Locate the cell with the specified text and output its [X, Y] center coordinate. 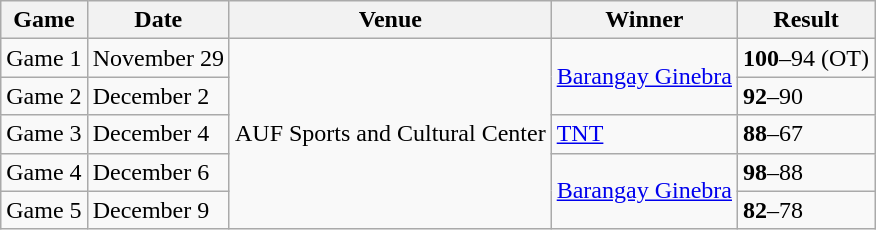
December 2 [158, 96]
92–90 [806, 96]
100–94 (OT) [806, 58]
Winner [644, 20]
Game 1 [44, 58]
December 9 [158, 210]
82–78 [806, 210]
98–88 [806, 172]
December 6 [158, 172]
88–67 [806, 134]
TNT [644, 134]
Venue [390, 20]
Result [806, 20]
December 4 [158, 134]
Game 3 [44, 134]
Date [158, 20]
Game [44, 20]
November 29 [158, 58]
Game 2 [44, 96]
Game 4 [44, 172]
AUF Sports and Cultural Center [390, 134]
Game 5 [44, 210]
